Capture the cell that displays the provided text and extract its [x, y] central coordinate. 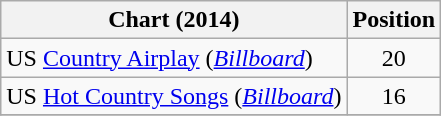
Chart (2014) [174, 20]
US Hot Country Songs (Billboard) [174, 96]
20 [394, 58]
16 [394, 96]
US Country Airplay (Billboard) [174, 58]
Position [394, 20]
